From the cell containing the given text, extract its center point as (X, Y) coordinate. 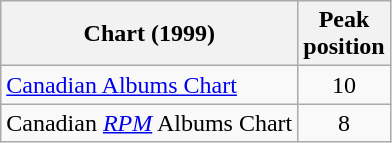
8 (344, 123)
Canadian RPM Albums Chart (150, 123)
Canadian Albums Chart (150, 85)
Peakposition (344, 34)
Chart (1999) (150, 34)
10 (344, 85)
